Capture the cell that displays the provided text and extract its [x, y] central coordinate. 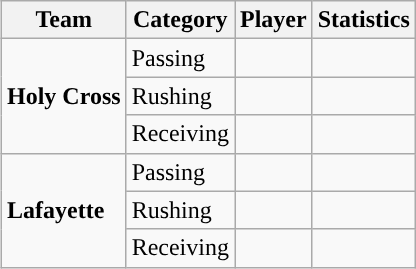
Lafayette [64, 210]
Category [180, 20]
Holy Cross [64, 96]
Team [64, 20]
Player [273, 20]
Statistics [364, 20]
